Capture the cell that displays the provided text and extract its [X, Y] central coordinate. 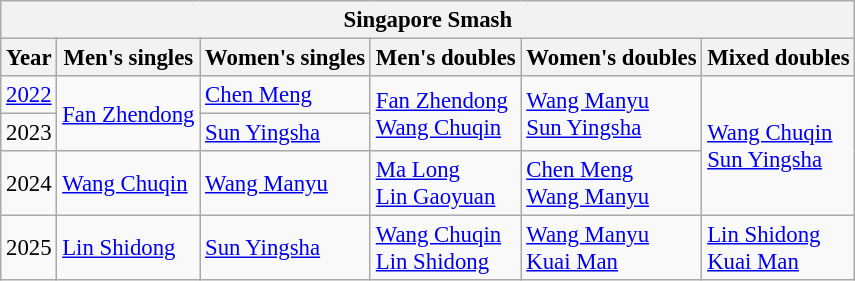
Wang Manyu [286, 184]
Women's singles [286, 58]
2022 [29, 95]
Wang Chuqin Lin Shidong [445, 248]
Lin Shidong [128, 248]
Lin Shidong Kuai Man [778, 248]
Women's doubles [612, 58]
2025 [29, 248]
Ma Long Lin Gaoyuan [445, 184]
Wang Chuqin [128, 184]
Men's doubles [445, 58]
Chen Meng Wang Manyu [612, 184]
2024 [29, 184]
2023 [29, 133]
Wang Chuqin Sun Yingsha [778, 146]
Men's singles [128, 58]
Singapore Smash [428, 20]
Wang Manyu Sun Yingsha [612, 114]
Fan Zhendong [128, 114]
Fan Zhendong Wang Chuqin [445, 114]
Year [29, 58]
Mixed doubles [778, 58]
Wang Manyu Kuai Man [612, 248]
Chen Meng [286, 95]
